Return the (X, Y) coordinate for the center point of the cell that contains the specified text.  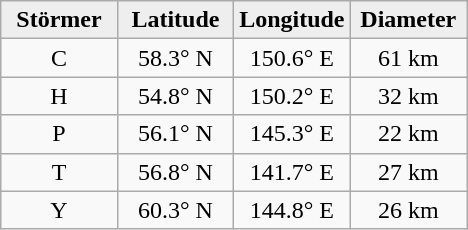
Störmer (59, 20)
32 km (408, 96)
58.3° N (175, 58)
60.3° N (175, 210)
Longitude (292, 20)
H (59, 96)
26 km (408, 210)
C (59, 58)
Y (59, 210)
141.7° E (292, 172)
145.3° E (292, 134)
P (59, 134)
144.8° E (292, 210)
T (59, 172)
22 km (408, 134)
Diameter (408, 20)
Latitude (175, 20)
150.2° E (292, 96)
27 km (408, 172)
61 km (408, 58)
54.8° N (175, 96)
56.8° N (175, 172)
56.1° N (175, 134)
150.6° E (292, 58)
